For the text-containing cell, return its midpoint in [x, y] coordinate format. 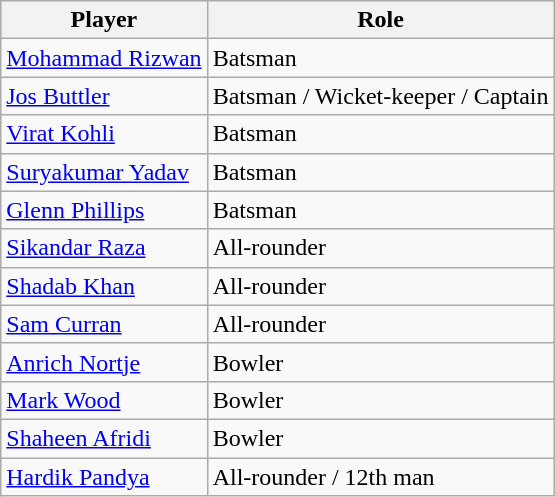
Sikandar Raza [104, 248]
Virat Kohli [104, 134]
Glenn Phillips [104, 210]
Player [104, 20]
Sam Curran [104, 324]
Suryakumar Yadav [104, 172]
Jos Buttler [104, 96]
Shaheen Afridi [104, 438]
All-rounder / 12th man [380, 477]
Anrich Nortje [104, 362]
Hardik Pandya [104, 477]
Role [380, 20]
Mohammad Rizwan [104, 58]
Shadab Khan [104, 286]
Mark Wood [104, 400]
Batsman / Wicket-keeper / Captain [380, 96]
